For the text-containing cell, return its midpoint in (X, Y) coordinate format. 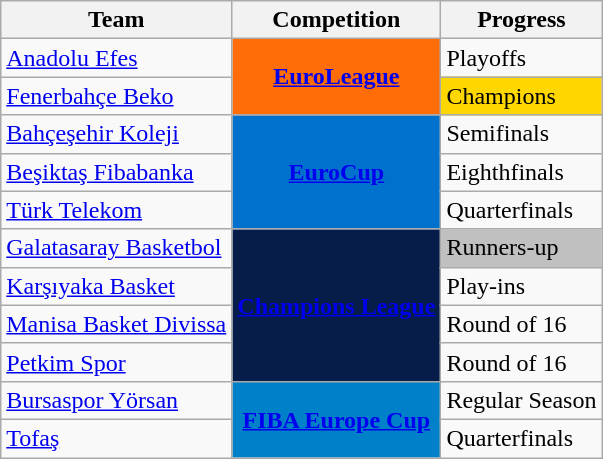
Competition (336, 20)
Eighthfinals (522, 172)
Play-ins (522, 286)
Regular Season (522, 400)
Türk Telekom (116, 210)
Manisa Basket Divissa (116, 324)
Beşiktaş Fibabanka (116, 172)
Anadolu Efes (116, 58)
EuroCup (336, 172)
Champions League (336, 305)
EuroLeague (336, 77)
Karşıyaka Basket (116, 286)
Runners-up (522, 248)
Petkim Spor (116, 362)
Bursaspor Yörsan (116, 400)
Tofaş (116, 438)
Team (116, 20)
Playoffs (522, 58)
Champions (522, 96)
Bahçeşehir Koleji (116, 134)
FIBA Europe Cup (336, 419)
Progress (522, 20)
Fenerbahçe Beko (116, 96)
Galatasaray Basketbol (116, 248)
Semifinals (522, 134)
